Search for the cell housing the specified text and yield its [x, y] center coordinate. 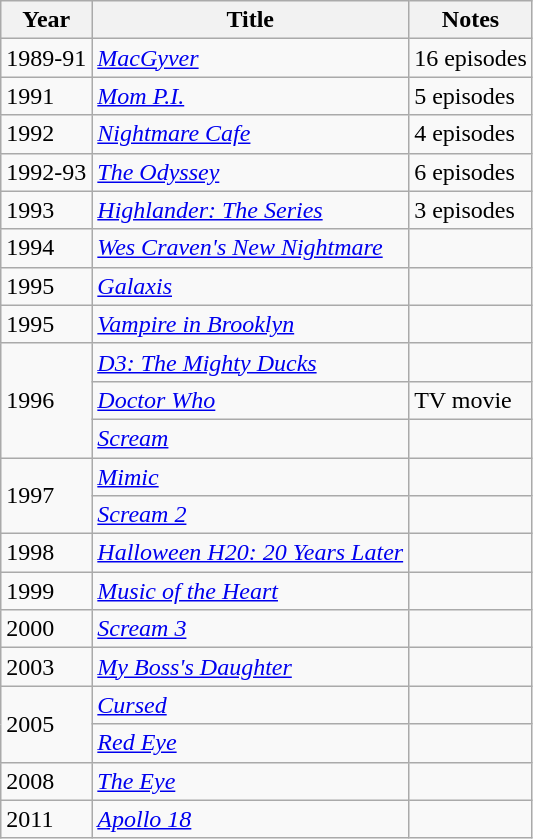
1992-93 [46, 172]
MacGyver [250, 58]
16 episodes [471, 58]
1998 [46, 553]
Doctor Who [250, 400]
2011 [46, 819]
Mom P.I. [250, 96]
Music of the Heart [250, 591]
Halloween H20: 20 Years Later [250, 553]
2005 [46, 724]
Nightmare Cafe [250, 134]
Scream 2 [250, 515]
Title [250, 20]
2008 [46, 781]
Scream [250, 438]
Mimic [250, 477]
4 episodes [471, 134]
Year [46, 20]
D3: The Mighty Ducks [250, 362]
1989-91 [46, 58]
2000 [46, 629]
1996 [46, 400]
1993 [46, 210]
2003 [46, 667]
1991 [46, 96]
Cursed [250, 705]
Notes [471, 20]
Wes Craven's New Nightmare [250, 248]
Galaxis [250, 286]
Apollo 18 [250, 819]
Highlander: The Series [250, 210]
TV movie [471, 400]
6 episodes [471, 172]
1994 [46, 248]
Red Eye [250, 743]
1997 [46, 496]
1992 [46, 134]
5 episodes [471, 96]
Scream 3 [250, 629]
The Eye [250, 781]
The Odyssey [250, 172]
1999 [46, 591]
Vampire in Brooklyn [250, 324]
3 episodes [471, 210]
My Boss's Daughter [250, 667]
